Locate the cell with the specified text and output its [x, y] center coordinate. 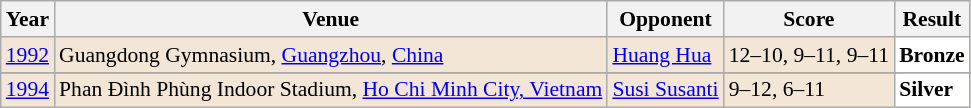
Huang Hua [665, 55]
Bronze [932, 55]
Susi Susanti [665, 90]
Silver [932, 90]
9–12, 6–11 [809, 90]
Result [932, 19]
1994 [28, 90]
Year [28, 19]
Phan Đình Phùng Indoor Stadium, Ho Chi Minh City, Vietnam [330, 90]
Venue [330, 19]
Score [809, 19]
Guangdong Gymnasium, Guangzhou, China [330, 55]
1992 [28, 55]
12–10, 9–11, 9–11 [809, 55]
Opponent [665, 19]
